Extract the (x, y) coordinate from the center of the cell holding the provided text.  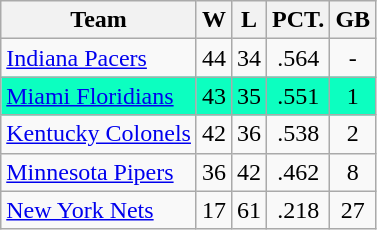
Kentucky Colonels (99, 134)
Team (99, 20)
L (250, 20)
New York Nets (99, 210)
44 (214, 58)
27 (353, 210)
W (214, 20)
- (353, 58)
.564 (298, 58)
2 (353, 134)
.218 (298, 210)
61 (250, 210)
35 (250, 96)
.551 (298, 96)
Minnesota Pipers (99, 172)
Indiana Pacers (99, 58)
.538 (298, 134)
8 (353, 172)
.462 (298, 172)
43 (214, 96)
PCT. (298, 20)
Miami Floridians (99, 96)
34 (250, 58)
1 (353, 96)
GB (353, 20)
17 (214, 210)
